Determine the [x, y] coordinate at the center of the cell enclosing the given text.  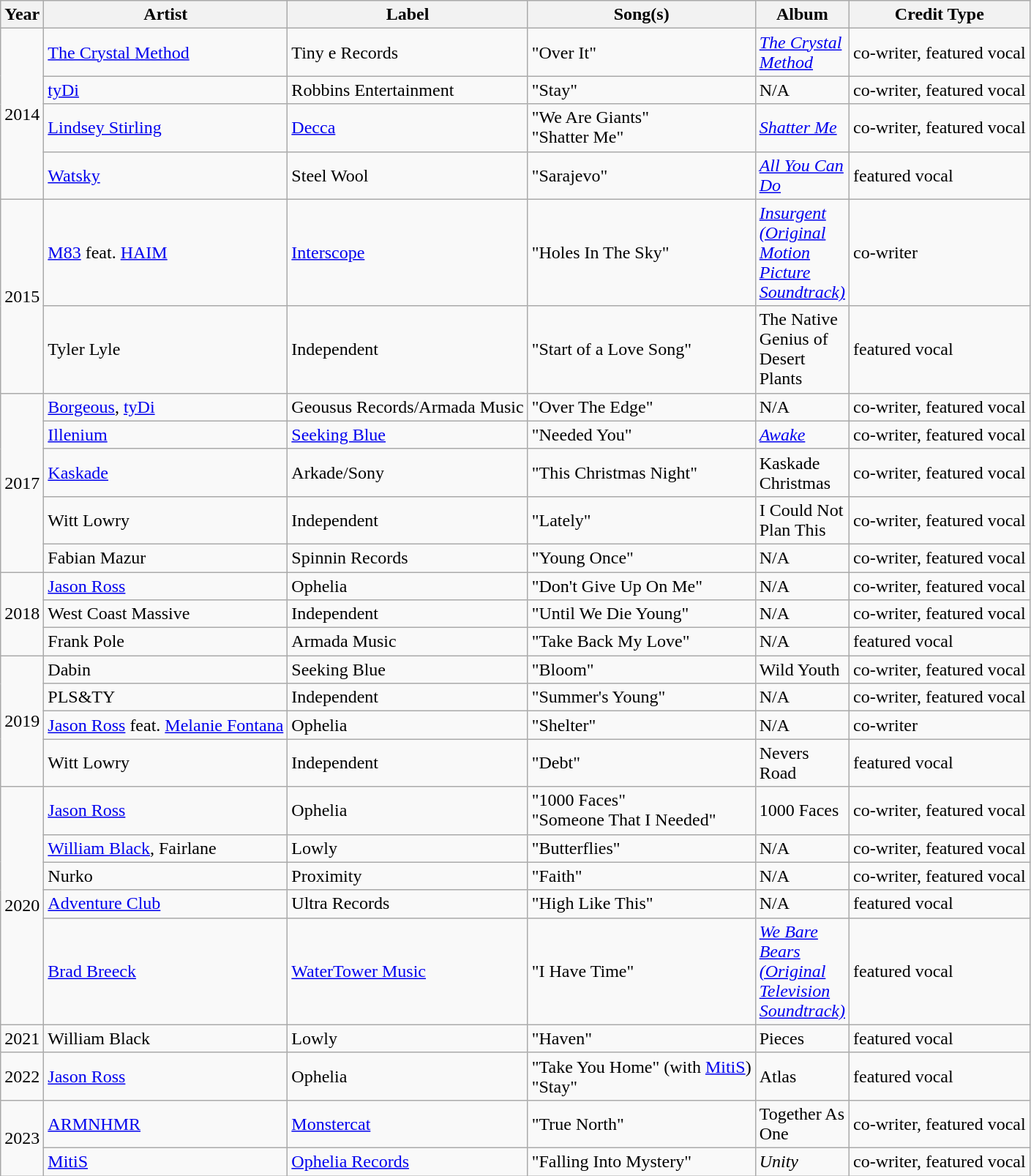
M83 feat. HAIM [165, 252]
William Black [165, 1038]
William Black, Fairlane [165, 848]
"Needed You" [641, 435]
"Young Once" [641, 558]
"Haven" [641, 1038]
Nurko [165, 876]
"Until We Die Young" [641, 614]
1000 Faces [802, 811]
Dabin [165, 670]
Atlas [802, 1076]
2019 [22, 722]
Proximity [408, 876]
MitiS [165, 1161]
tyDi [165, 90]
Adventure Club [165, 904]
We Bare Bears (Original Television Soundtrack) [802, 971]
Ophelia Records [408, 1161]
"Faith" [641, 876]
2015 [22, 296]
Album [802, 15]
"High Like This" [641, 904]
All You Can Do [802, 176]
2021 [22, 1038]
Monstercat [408, 1124]
Lindsey Stirling [165, 127]
"Falling Into Mystery" [641, 1161]
"Debt" [641, 763]
"Lately" [641, 520]
WaterTower Music [408, 971]
West Coast Massive [165, 614]
Pieces [802, 1038]
Frank Pole [165, 642]
"Over It" [641, 53]
"Sarajevo" [641, 176]
ARMNHMR [165, 1124]
Together As One [802, 1124]
Ultra Records [408, 904]
2014 [22, 114]
Interscope [408, 252]
"Summer's Young" [641, 697]
Arkade/Sony [408, 473]
Brad Breeck [165, 971]
Awake [802, 435]
"Shelter" [641, 725]
"Stay" [641, 90]
Song(s) [641, 15]
"Holes In The Sky" [641, 252]
The Native Genius of Desert Plants [802, 350]
"Butterflies" [641, 848]
Kaskade Christmas [802, 473]
2023 [22, 1137]
2022 [22, 1076]
Geousus Records/Armada Music [408, 407]
Jason Ross feat. Melanie Fontana [165, 725]
Artist [165, 15]
Watsky [165, 176]
Decca [408, 127]
"Over The Edge" [641, 407]
"Bloom" [641, 670]
Spinnin Records [408, 558]
2020 [22, 906]
Wild Youth [802, 670]
Robbins Entertainment [408, 90]
"True North" [641, 1124]
Tiny e Records [408, 53]
"Take Back My Love" [641, 642]
Insurgent (Original Motion Picture Soundtrack) [802, 252]
"I Have Time" [641, 971]
"Don't Give Up On Me" [641, 586]
"We Are Giants""Shatter Me" [641, 127]
Tyler Lyle [165, 350]
Nevers Road [802, 763]
I Could Not Plan This [802, 520]
2017 [22, 482]
PLS&TY [165, 697]
Unity [802, 1161]
"This Christmas Night" [641, 473]
Credit Type [940, 15]
"1000 Faces""Someone That I Needed" [641, 811]
Label [408, 15]
Fabian Mazur [165, 558]
Borgeous, tyDi [165, 407]
Armada Music [408, 642]
"Take You Home" (with MitiS)"Stay" [641, 1076]
Kaskade [165, 473]
Year [22, 15]
"Start of a Love Song" [641, 350]
Illenium [165, 435]
Steel Wool [408, 176]
2018 [22, 614]
Shatter Me [802, 127]
